Locate the cell with the specified text and output its [x, y] center coordinate. 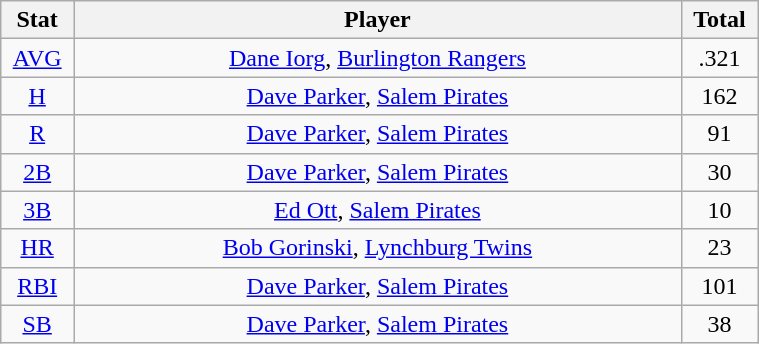
Bob Gorinski, Lynchburg Twins [378, 248]
3B [38, 210]
R [38, 134]
Stat [38, 20]
SB [38, 324]
RBI [38, 286]
Player [378, 20]
101 [719, 286]
162 [719, 96]
91 [719, 134]
Dane Iorg, Burlington Rangers [378, 58]
38 [719, 324]
.321 [719, 58]
HR [38, 248]
Total [719, 20]
23 [719, 248]
H [38, 96]
AVG [38, 58]
Ed Ott, Salem Pirates [378, 210]
30 [719, 172]
10 [719, 210]
2B [38, 172]
